Locate the cell with the specified text and output its (x, y) center coordinate. 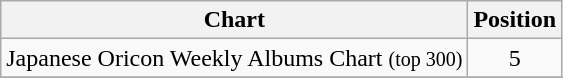
5 (515, 58)
Chart (234, 20)
Position (515, 20)
Japanese Oricon Weekly Albums Chart (top 300) (234, 58)
